For the text-containing cell, return its midpoint in [x, y] coordinate format. 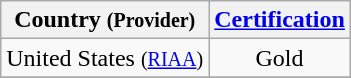
Gold [280, 58]
Certification [280, 20]
Country (Provider) [105, 20]
United States (RIAA) [105, 58]
